Return [x, y] of the center of cell containing provided text 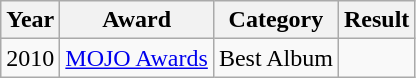
2010 [30, 58]
Category [276, 20]
Year [30, 20]
Result [376, 20]
Award [137, 20]
MOJO Awards [137, 58]
Best Album [276, 58]
